Capture the cell that displays the provided text and extract its (X, Y) central coordinate. 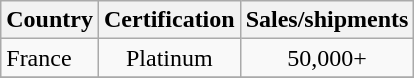
50,000+ (327, 58)
France (50, 58)
Country (50, 20)
Sales/shipments (327, 20)
Certification (169, 20)
Platinum (169, 58)
